Return (x, y) of the center of cell containing provided text 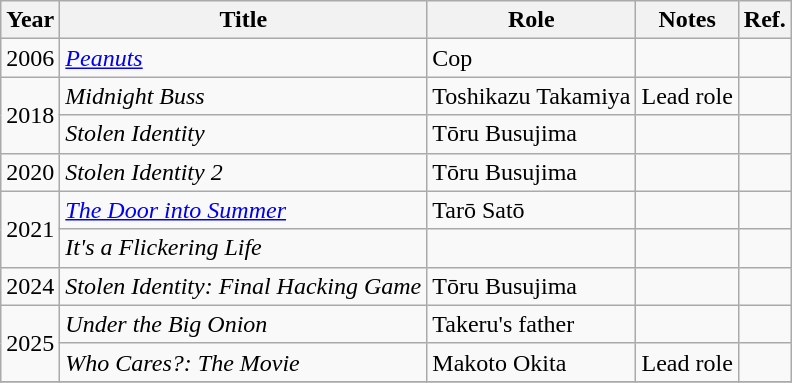
Cop (532, 58)
Stolen Identity: Final Hacking Game (244, 286)
Ref. (764, 20)
Role (532, 20)
Under the Big Onion (244, 324)
2025 (30, 343)
The Door into Summer (244, 210)
Toshikazu Takamiya (532, 96)
2024 (30, 286)
2018 (30, 115)
Peanuts (244, 58)
Midnight Buss (244, 96)
Title (244, 20)
2021 (30, 229)
Stolen Identity 2 (244, 172)
Takeru's father (532, 324)
Year (30, 20)
2020 (30, 172)
2006 (30, 58)
Notes (687, 20)
Who Cares?: The Movie (244, 362)
Stolen Identity (244, 134)
It's a Flickering Life (244, 248)
Tarō Satō (532, 210)
Makoto Okita (532, 362)
